Provide the [x, y] coordinate of the cell's center where the given text is located.  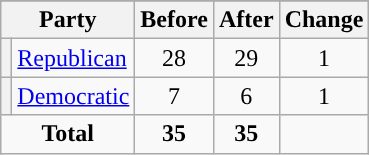
28 [174, 58]
Total [68, 134]
29 [246, 58]
6 [246, 96]
After [246, 20]
Before [174, 20]
Change [324, 20]
Democratic [74, 96]
7 [174, 96]
Republican [74, 58]
Party [68, 20]
